Pinpoint the cell where the given text exists, returning its [X, Y] midpoint coordinate. 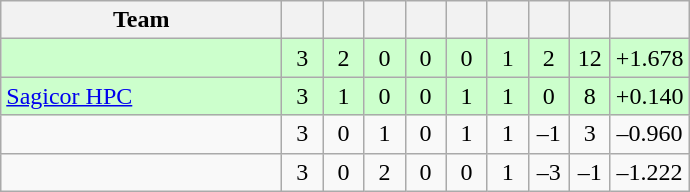
–3 [548, 172]
+1.678 [650, 58]
–0.960 [650, 134]
Sagicor HPC [142, 96]
8 [590, 96]
Team [142, 20]
–1.222 [650, 172]
12 [590, 58]
+0.140 [650, 96]
